Locate the cell with the specified text and output its [x, y] center coordinate. 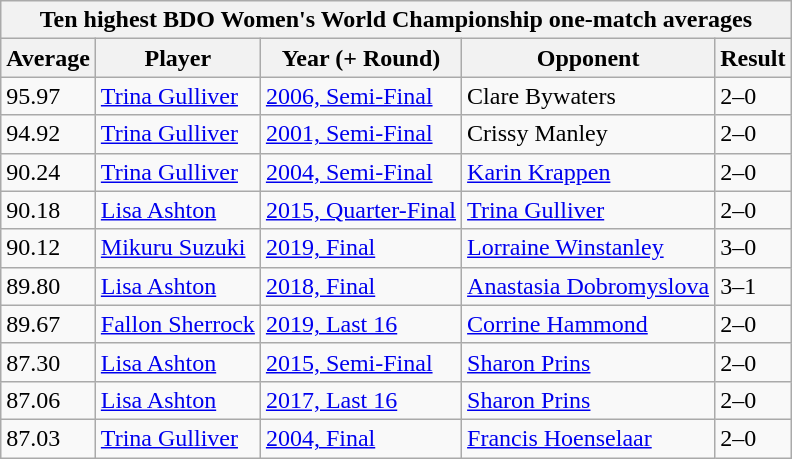
Fallon Sherrock [178, 324]
2015, Quarter-Final [360, 210]
2001, Semi-Final [360, 134]
Lorraine Winstanley [588, 248]
Year (+ Round) [360, 58]
Corrine Hammond [588, 324]
Ten highest BDO Women's World Championship one-match averages [396, 20]
2004, Semi-Final [360, 172]
90.18 [48, 210]
87.06 [48, 400]
Crissy Manley [588, 134]
2018, Final [360, 286]
87.30 [48, 362]
Opponent [588, 58]
Karin Krappen [588, 172]
Clare Bywaters [588, 96]
2019, Last 16 [360, 324]
Player [178, 58]
Anastasia Dobromyslova [588, 286]
2015, Semi-Final [360, 362]
2017, Last 16 [360, 400]
3–0 [753, 248]
Result [753, 58]
87.03 [48, 438]
Mikuru Suzuki [178, 248]
Francis Hoenselaar [588, 438]
95.97 [48, 96]
2006, Semi-Final [360, 96]
2019, Final [360, 248]
2004, Final [360, 438]
Average [48, 58]
3–1 [753, 286]
89.80 [48, 286]
94.92 [48, 134]
90.12 [48, 248]
89.67 [48, 324]
90.24 [48, 172]
